Locate the cell with the specified text and output its [x, y] center coordinate. 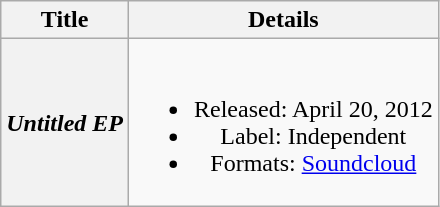
Released: April 20, 2012Label: IndependentFormats: Soundcloud [283, 122]
Details [283, 20]
Untitled EP [65, 122]
Title [65, 20]
